Determine the [x, y] coordinate at the center of the cell enclosing the given text.  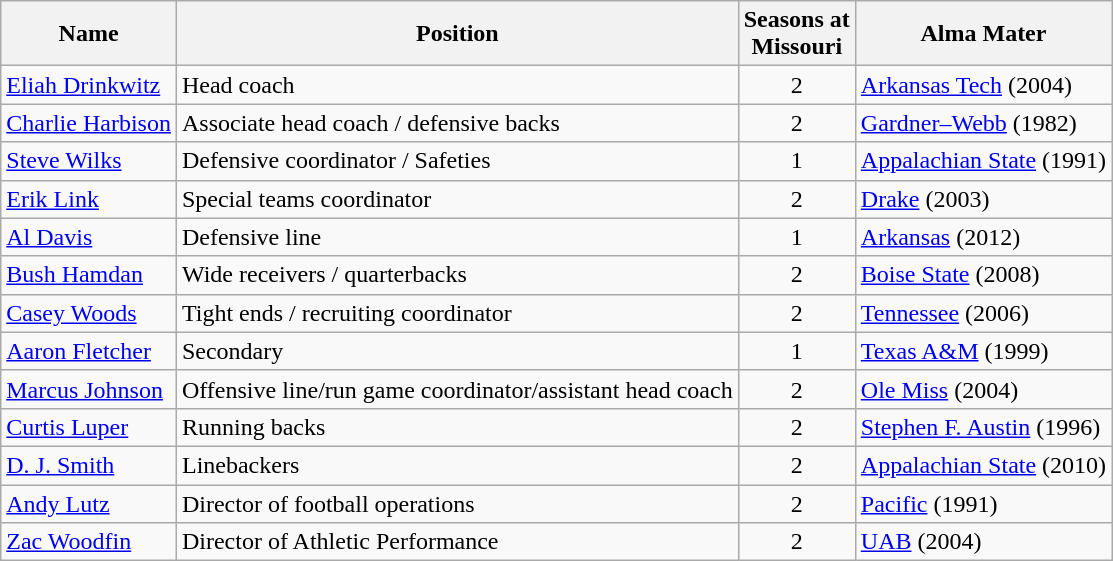
Aaron Fletcher [89, 351]
Pacific (1991) [983, 503]
Head coach [457, 85]
Defensive line [457, 237]
Al Davis [89, 237]
Texas A&M (1999) [983, 351]
Special teams coordinator [457, 199]
Offensive line/run game coordinator/assistant head coach [457, 389]
Wide receivers / quarterbacks [457, 275]
Bush Hamdan [89, 275]
Ole Miss (2004) [983, 389]
Zac Woodfin [89, 542]
Stephen F. Austin (1996) [983, 427]
Appalachian State (1991) [983, 161]
Charlie Harbison [89, 123]
Seasons atMissouri [796, 34]
Position [457, 34]
UAB (2004) [983, 542]
Arkansas (2012) [983, 237]
Running backs [457, 427]
Eliah Drinkwitz [89, 85]
Alma Mater [983, 34]
Name [89, 34]
Casey Woods [89, 313]
Curtis Luper [89, 427]
Tennessee (2006) [983, 313]
Drake (2003) [983, 199]
Director of Athletic Performance [457, 542]
Defensive coordinator / Safeties [457, 161]
Linebackers [457, 465]
D. J. Smith [89, 465]
Associate head coach / defensive backs [457, 123]
Director of football operations [457, 503]
Tight ends / recruiting coordinator [457, 313]
Erik Link [89, 199]
Arkansas Tech (2004) [983, 85]
Steve Wilks [89, 161]
Boise State (2008) [983, 275]
Appalachian State (2010) [983, 465]
Andy Lutz [89, 503]
Gardner–Webb (1982) [983, 123]
Marcus Johnson [89, 389]
Secondary [457, 351]
